Extract the (x, y) coordinate from the center of the cell holding the provided text.  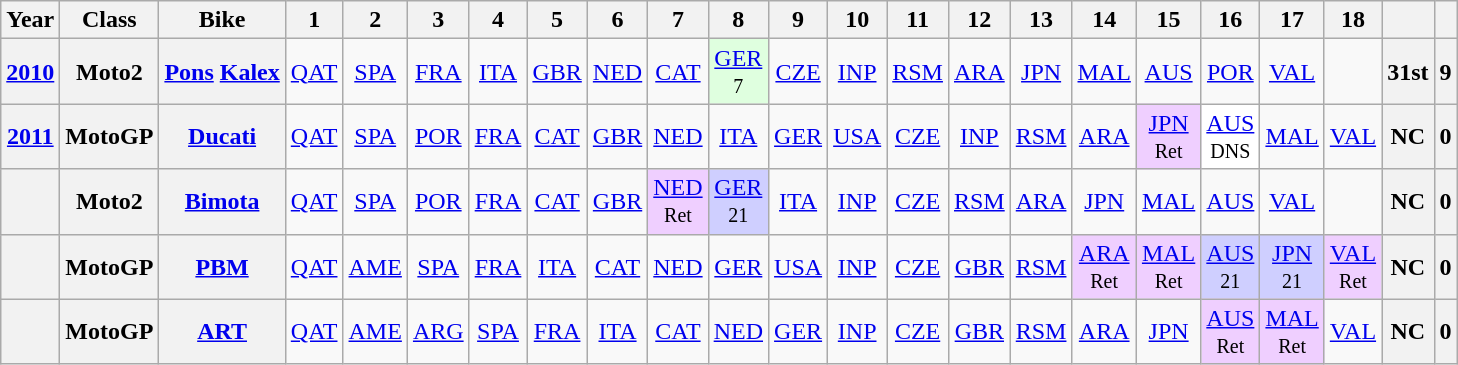
AUSRet (1230, 332)
NEDRet (678, 202)
31st (1408, 72)
AUSDNS (1230, 136)
ARARet (1104, 266)
JPNRet (1168, 136)
PBM (222, 266)
2011 (30, 136)
Bimota (222, 202)
17 (1292, 20)
Year (30, 20)
2 (375, 20)
13 (1041, 20)
8 (738, 20)
1 (314, 20)
ART (222, 332)
7 (678, 20)
5 (557, 20)
ARG (438, 332)
GER7 (738, 72)
11 (918, 20)
Bike (222, 20)
GER21 (738, 202)
Class (110, 20)
14 (1104, 20)
Ducati (222, 136)
JPN21 (1292, 266)
15 (1168, 20)
10 (858, 20)
4 (498, 20)
16 (1230, 20)
VALRet (1352, 266)
AUS21 (1230, 266)
Pons Kalex (222, 72)
2010 (30, 72)
12 (979, 20)
3 (438, 20)
6 (617, 20)
18 (1352, 20)
